Determine the [x, y] coordinate at the center of the cell enclosing the given text.  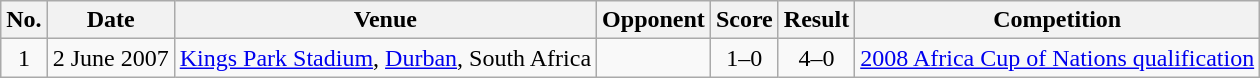
4–0 [816, 58]
Opponent [654, 20]
Kings Park Stadium, Durban, South Africa [385, 58]
2008 Africa Cup of Nations qualification [1058, 58]
Result [816, 20]
Score [744, 20]
No. [24, 20]
1–0 [744, 58]
Date [110, 20]
Venue [385, 20]
Competition [1058, 20]
2 June 2007 [110, 58]
1 [24, 58]
